Pinpoint the cell where the given text exists, returning its (x, y) midpoint coordinate. 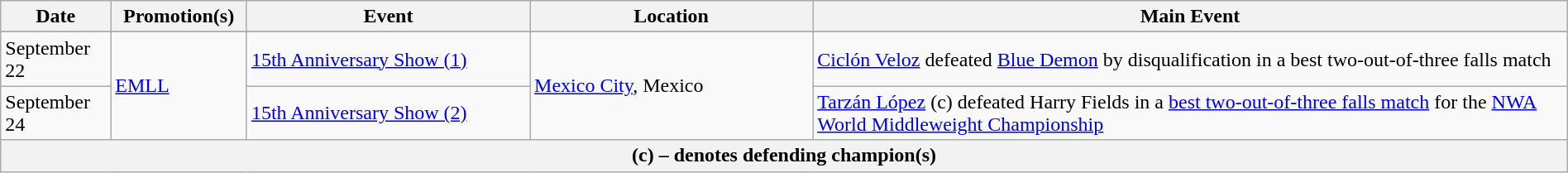
Tarzán López (c) defeated Harry Fields in a best two-out-of-three falls match for the NWA World Middleweight Championship (1191, 113)
Location (672, 17)
EMLL (179, 86)
Main Event (1191, 17)
Event (388, 17)
15th Anniversary Show (1) (388, 60)
15th Anniversary Show (2) (388, 113)
Ciclón Veloz defeated Blue Demon by disqualification in a best two-out-of-three falls match (1191, 60)
Date (56, 17)
Promotion(s) (179, 17)
Mexico City, Mexico (672, 86)
(c) – denotes defending champion(s) (784, 156)
September 22 (56, 60)
September 24 (56, 113)
